Extract the (x, y) coordinate from the center of the cell holding the provided text.  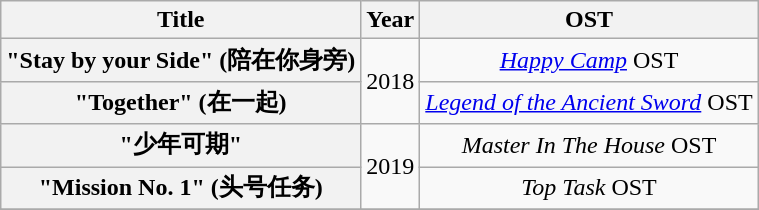
"少年可期" (181, 146)
2018 (390, 82)
Happy Camp OST (589, 60)
Year (390, 20)
Legend of the Ancient Sword OST (589, 102)
"Together" (在一起) (181, 102)
OST (589, 20)
Master In The House OST (589, 146)
"Stay by your Side" (陪在你身旁) (181, 60)
"Mission No. 1" (头号任务) (181, 188)
Top Task OST (589, 188)
2019 (390, 166)
Title (181, 20)
